Pinpoint the cell where the given text exists, returning its [X, Y] midpoint coordinate. 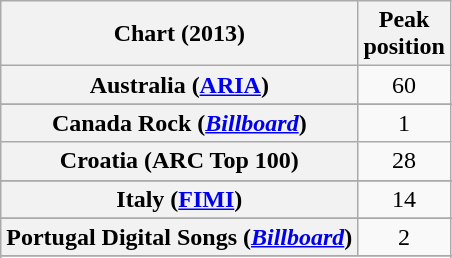
Australia (ARIA) [180, 85]
Peakposition [404, 34]
Portugal Digital Songs (Billboard) [180, 237]
1 [404, 123]
28 [404, 161]
60 [404, 85]
Croatia (ARC Top 100) [180, 161]
2 [404, 237]
Canada Rock (Billboard) [180, 123]
Italy (FIMI) [180, 199]
Chart (2013) [180, 34]
14 [404, 199]
